Capture the cell that displays the provided text and extract its (x, y) central coordinate. 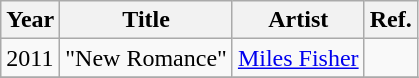
Title (146, 20)
2011 (30, 58)
Miles Fisher (298, 58)
Ref. (390, 20)
Artist (298, 20)
Year (30, 20)
"New Romance" (146, 58)
